For the text-containing cell, return its midpoint in (x, y) coordinate format. 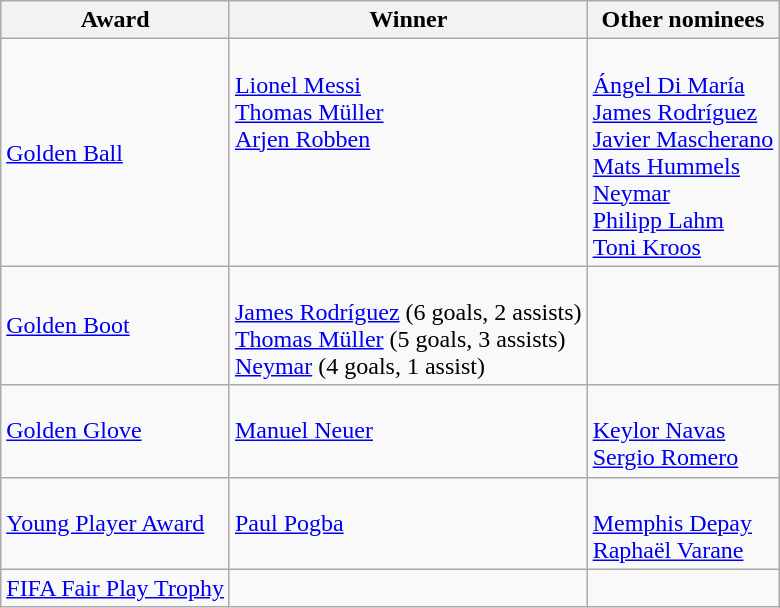
James Rodríguez (6 goals, 2 assists) Thomas Müller (5 goals, 3 assists) Neymar (4 goals, 1 assist) (408, 326)
Young Player Award (116, 523)
Other nominees (683, 20)
Award (116, 20)
Golden Glove (116, 431)
Memphis Depay Raphaël Varane (683, 523)
Paul Pogba (408, 523)
Ángel Di María James Rodríguez Javier Mascherano Mats Hummels Neymar Philipp Lahm Toni Kroos (683, 152)
Winner (408, 20)
Keylor Navas Sergio Romero (683, 431)
Golden Ball (116, 152)
Lionel Messi Thomas Müller Arjen Robben (408, 152)
Manuel Neuer (408, 431)
Golden Boot (116, 326)
FIFA Fair Play Trophy (116, 588)
